For the text-containing cell, return its midpoint in (X, Y) coordinate format. 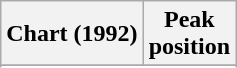
Chart (1992) (72, 34)
Peakposition (189, 34)
